Scan for the cell matching the given text and deliver its [X, Y] coordinate at center. 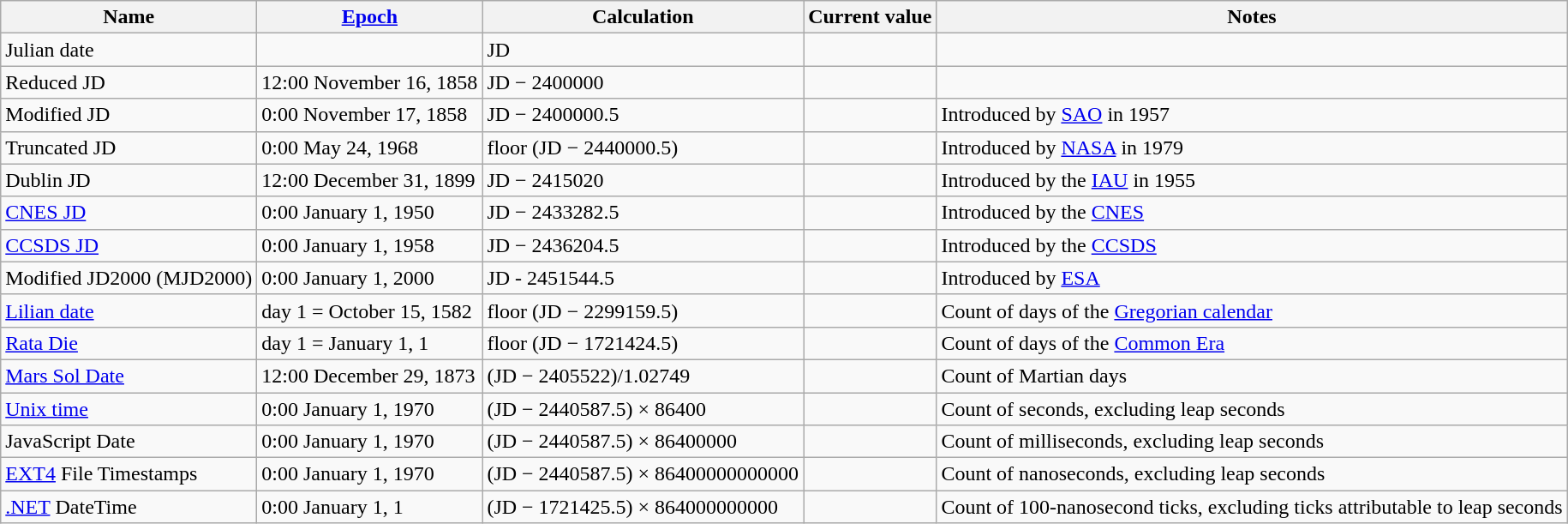
Name [129, 17]
(JD − 1721425.5) × 864000000000 [643, 507]
JD − 2433282.5 [643, 213]
CNES JD [129, 213]
Count of days of the Common Era [1252, 343]
Count of seconds, excluding leap seconds [1252, 409]
JD - 2451544.5 [643, 278]
(JD − 2440587.5) × 86400 [643, 409]
Rata Die [129, 343]
day 1 = October 15, 1582 [370, 310]
Count of milliseconds, excluding leap seconds [1252, 442]
(JD − 2440587.5) × 86400000 [643, 442]
Lilian date [129, 310]
Introduced by NASA in 1979 [1252, 148]
JD − 2436204.5 [643, 245]
Epoch [370, 17]
Introduced by SAO in 1957 [1252, 115]
0:00 January 1, 1958 [370, 245]
12:00 November 16, 1858 [370, 82]
12:00 December 29, 1873 [370, 376]
Calculation [643, 17]
JD − 2400000.5 [643, 115]
floor (JD − 1721424.5) [643, 343]
Count of nanoseconds, excluding leap seconds [1252, 474]
Introduced by ESA [1252, 278]
Unix time [129, 409]
0:00 January 1, 2000 [370, 278]
Current value [871, 17]
0:00 January 1, 1950 [370, 213]
Truncated JD [129, 148]
Count of days of the Gregorian calendar [1252, 310]
Notes [1252, 17]
EXT4 File Timestamps [129, 474]
day 1 = January 1, 1 [370, 343]
floor (JD − 2299159.5) [643, 310]
0:00 November 17, 1858 [370, 115]
Dublin JD [129, 180]
.NET DateTime [129, 507]
Reduced JD [129, 82]
JD − 2400000 [643, 82]
JD [643, 50]
Modified JD [129, 115]
(JD − 2440587.5) × 86400000000000 [643, 474]
floor (JD − 2440000.5) [643, 148]
Count of 100-nanosecond ticks, excluding ticks attributable to leap seconds [1252, 507]
JavaScript Date [129, 442]
CCSDS JD [129, 245]
0:00 January 1, 1 [370, 507]
JD − 2415020 [643, 180]
12:00 December 31, 1899 [370, 180]
(JD − 2405522)/1.02749 [643, 376]
Count of Martian days [1252, 376]
Introduced by the IAU in 1955 [1252, 180]
Introduced by the CCSDS [1252, 245]
0:00 May 24, 1968 [370, 148]
Modified JD2000 (MJD2000) [129, 278]
Julian date [129, 50]
Mars Sol Date [129, 376]
Introduced by the CNES [1252, 213]
